Extract the [X, Y] coordinate from the center of the cell holding the provided text.  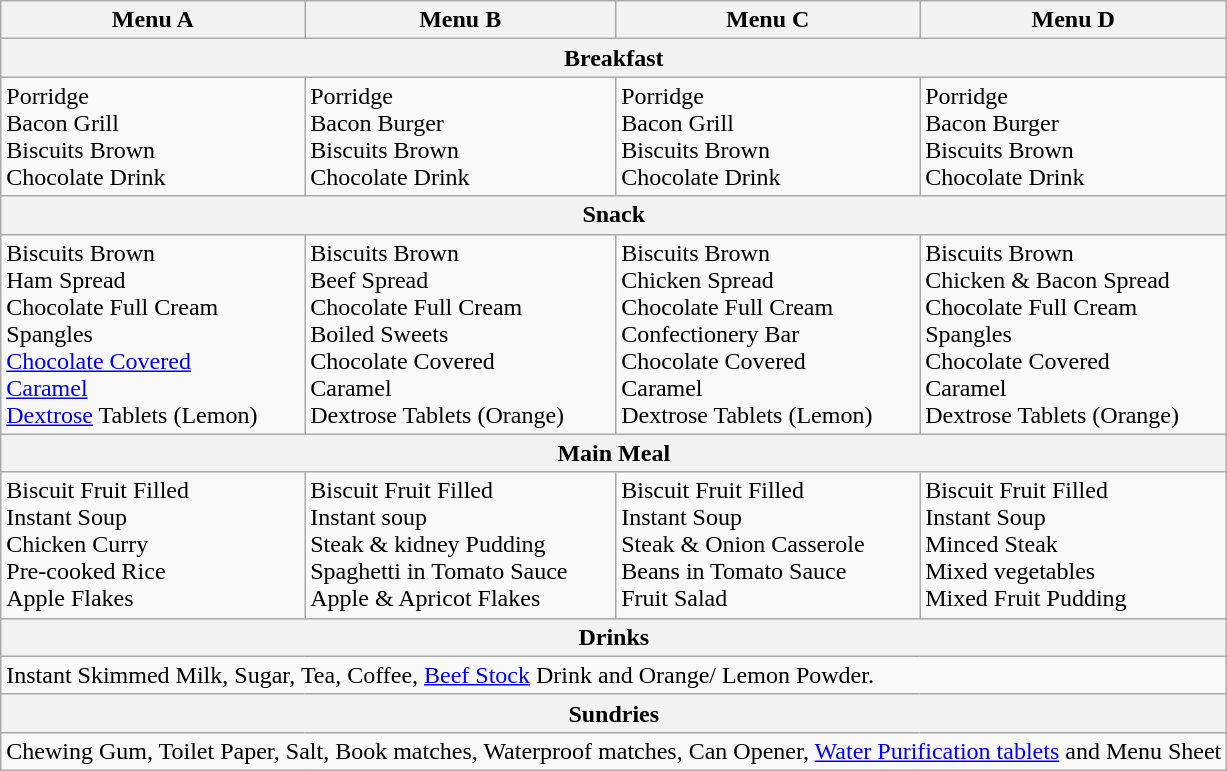
Biscuits BrownBeef SpreadChocolate Full CreamBoiled SweetsChocolate CoveredCaramelDextrose Tablets (Orange) [460, 334]
Menu C [768, 20]
Chewing Gum, Toilet Paper, Salt, Book matches, Waterproof matches, Can Opener, Water Purification tablets and Menu Sheet [614, 751]
Menu A [153, 20]
Menu D [1074, 20]
Sundries [614, 713]
Biscuit Fruit FilledInstant soupSteak & kidney PuddingSpaghetti in Tomato SauceApple & Apricot Flakes [460, 545]
Drinks [614, 637]
Biscuit Fruit FilledInstant SoupSteak & Onion CasseroleBeans in Tomato SauceFruit Salad [768, 545]
Biscuits BrownHam SpreadChocolate Full CreamSpanglesChocolate CoveredCaramelDextrose Tablets (Lemon) [153, 334]
Breakfast [614, 58]
Biscuit Fruit FilledInstant SoupChicken CurryPre-cooked RiceApple Flakes [153, 545]
Menu B [460, 20]
Snack [614, 215]
Main Meal [614, 453]
Biscuits BrownChicken SpreadChocolate Full CreamConfectionery BarChocolate CoveredCaramelDextrose Tablets (Lemon) [768, 334]
Instant Skimmed Milk, Sugar, Tea, Coffee, Beef Stock Drink and Orange/ Lemon Powder. [614, 675]
Biscuit Fruit FilledInstant SoupMinced SteakMixed vegetablesMixed Fruit Pudding [1074, 545]
Biscuits BrownChicken & Bacon SpreadChocolate Full CreamSpanglesChocolate CoveredCaramelDextrose Tablets (Orange) [1074, 334]
